Return (x, y) of the center of cell containing provided text 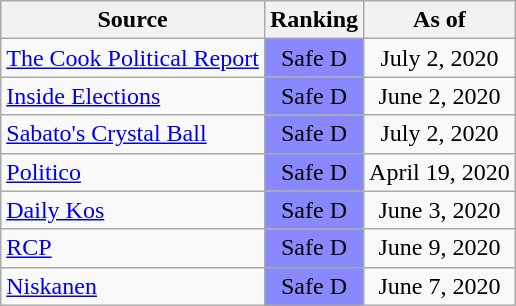
Daily Kos (133, 210)
June 9, 2020 (440, 248)
June 7, 2020 (440, 286)
Ranking (314, 20)
RCP (133, 248)
April 19, 2020 (440, 172)
As of (440, 20)
June 2, 2020 (440, 96)
June 3, 2020 (440, 210)
Source (133, 20)
Niskanen (133, 286)
The Cook Political Report (133, 58)
Politico (133, 172)
Sabato's Crystal Ball (133, 134)
Inside Elections (133, 96)
